Scan for the cell matching the given text and deliver its (x, y) coordinate at center. 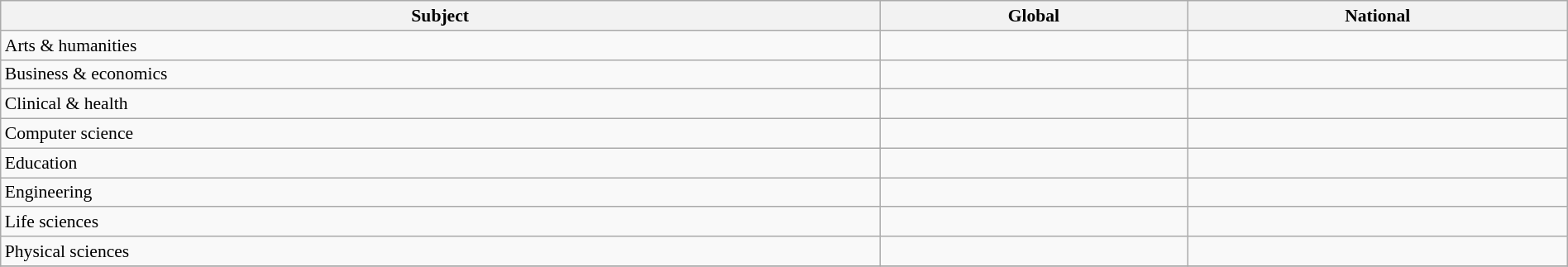
Clinical & health (440, 104)
Computer science (440, 134)
Global (1034, 16)
Life sciences (440, 222)
Physical sciences (440, 251)
Business & economics (440, 74)
Arts & humanities (440, 45)
National (1378, 16)
Subject (440, 16)
Education (440, 163)
Engineering (440, 193)
